Detect which cell encompasses the target text, then output its [X, Y] center coordinate. 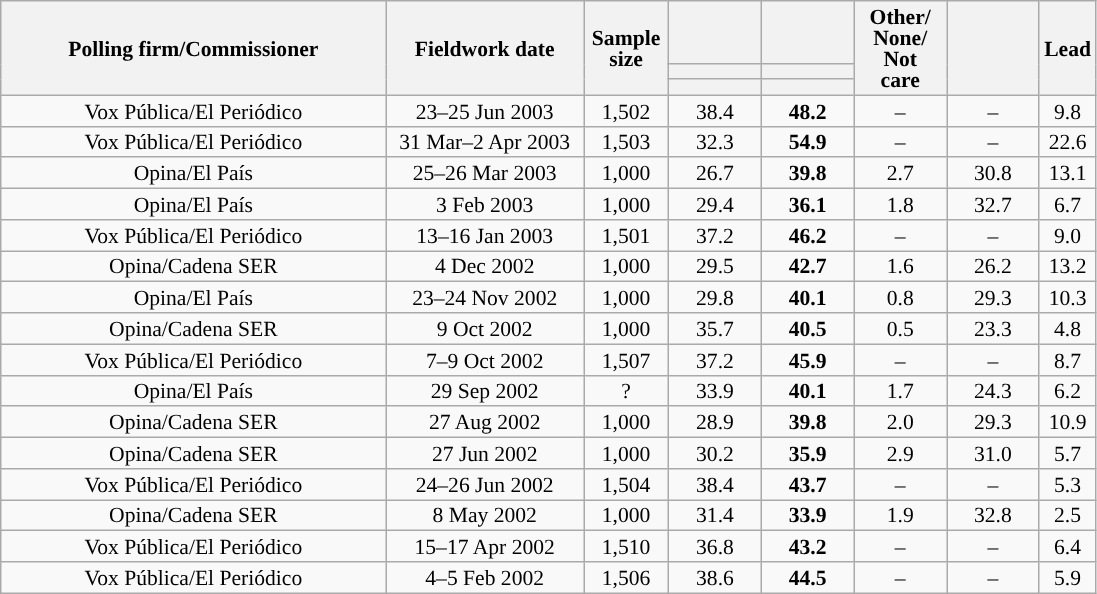
1,507 [626, 360]
26.7 [716, 174]
29.8 [716, 298]
7–9 Oct 2002 [485, 360]
1.6 [900, 266]
13.1 [1068, 174]
35.7 [716, 328]
27 Jun 2002 [485, 454]
36.8 [716, 546]
31.4 [716, 516]
9.8 [1068, 110]
5.3 [1068, 484]
24–26 Jun 2002 [485, 484]
24.3 [992, 390]
32.3 [716, 142]
44.5 [808, 578]
1,501 [626, 236]
32.8 [992, 516]
26.2 [992, 266]
9.0 [1068, 236]
2.7 [900, 174]
27 Aug 2002 [485, 422]
0.8 [900, 298]
45.9 [808, 360]
31 Mar–2 Apr 2003 [485, 142]
10.3 [1068, 298]
6.7 [1068, 204]
5.9 [1068, 578]
25–26 Mar 2003 [485, 174]
15–17 Apr 2002 [485, 546]
Lead [1068, 48]
2.5 [1068, 516]
32.7 [992, 204]
46.2 [808, 236]
43.2 [808, 546]
8.7 [1068, 360]
5.7 [1068, 454]
1,502 [626, 110]
30.2 [716, 454]
13.2 [1068, 266]
31.0 [992, 454]
Sample size [626, 48]
29.5 [716, 266]
8 May 2002 [485, 516]
Fieldwork date [485, 48]
29.4 [716, 204]
3 Feb 2003 [485, 204]
6.4 [1068, 546]
22.6 [1068, 142]
40.5 [808, 328]
Other/None/Notcare [900, 48]
23.3 [992, 328]
10.9 [1068, 422]
35.9 [808, 454]
6.2 [1068, 390]
13–16 Jan 2003 [485, 236]
1,503 [626, 142]
48.2 [808, 110]
1.8 [900, 204]
36.1 [808, 204]
Polling firm/Commissioner [194, 48]
54.9 [808, 142]
1.7 [900, 390]
2.0 [900, 422]
4–5 Feb 2002 [485, 578]
43.7 [808, 484]
28.9 [716, 422]
23–24 Nov 2002 [485, 298]
42.7 [808, 266]
1,506 [626, 578]
0.5 [900, 328]
4 Dec 2002 [485, 266]
1.9 [900, 516]
23–25 Jun 2003 [485, 110]
38.6 [716, 578]
? [626, 390]
1,504 [626, 484]
1,510 [626, 546]
30.8 [992, 174]
9 Oct 2002 [485, 328]
4.8 [1068, 328]
29 Sep 2002 [485, 390]
2.9 [900, 454]
